From the cell containing the given text, extract its center point as [x, y] coordinate. 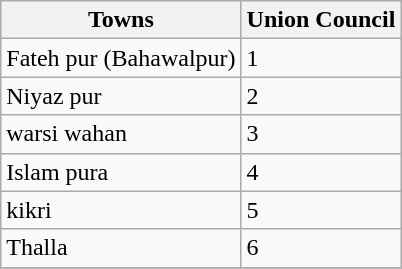
1 [321, 58]
Niyaz pur [121, 96]
5 [321, 210]
kikri [121, 210]
2 [321, 96]
Fateh pur (Bahawalpur) [121, 58]
Islam pura [121, 172]
6 [321, 248]
Union Council [321, 20]
warsi wahan [121, 134]
3 [321, 134]
4 [321, 172]
Towns [121, 20]
Thalla [121, 248]
